Locate the cell with the specified text and output its [X, Y] center coordinate. 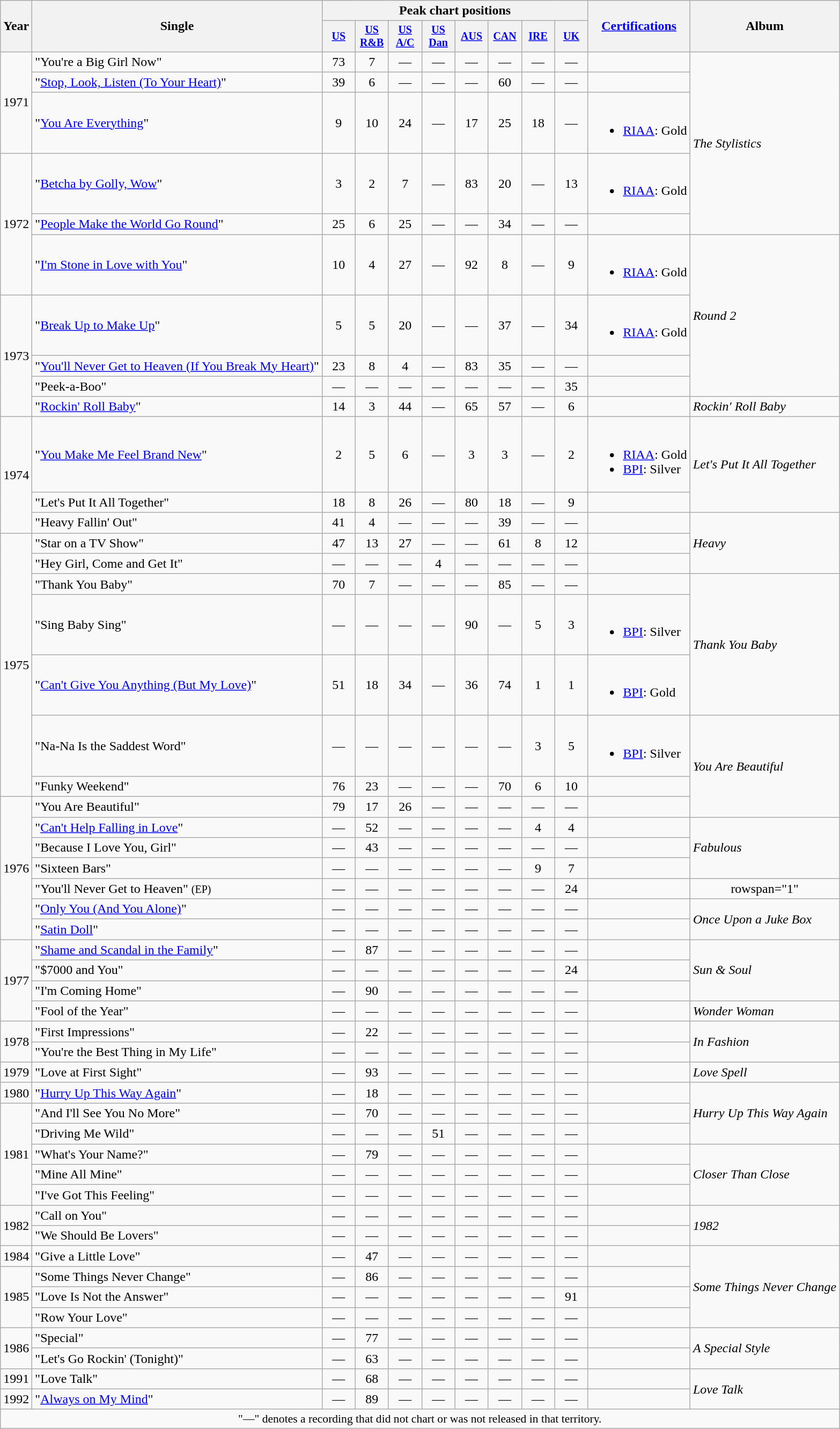
"Star on a TV Show" [177, 543]
Round 2 [764, 316]
77 [372, 1338]
"Give a Little Love" [177, 1256]
"Thank You Baby" [177, 584]
Rockin' Roll Baby [764, 407]
"Driving Me Wild" [177, 1134]
rowspan="1" [764, 889]
"Rockin' Roll Baby" [177, 407]
"Fool of the Year" [177, 1011]
Fabulous [764, 848]
1975 [16, 664]
14 [338, 407]
1986 [16, 1348]
65 [471, 407]
Heavy [764, 543]
"We Should Be Lovers" [177, 1236]
"Love at First Sight" [177, 1072]
36 [471, 685]
RIAA: GoldBPI: Silver [639, 455]
93 [372, 1072]
A Special Style [764, 1348]
IRE [538, 36]
"—" denotes a recording that did not chart or was not released in that territory. [420, 1419]
Single [177, 26]
57 [505, 407]
"Betcha by Golly, Wow" [177, 184]
1984 [16, 1256]
"Call on You" [177, 1215]
63 [372, 1358]
87 [372, 950]
"I'm Stone in Love with You" [177, 265]
1980 [16, 1093]
Year [16, 26]
"Can't Give You Anything (But My Love)" [177, 685]
52 [372, 827]
"You Make Me Feel Brand New" [177, 455]
1981 [16, 1154]
UK [571, 36]
74 [505, 685]
"Can't Help Falling in Love" [177, 827]
1979 [16, 1072]
Love Spell [764, 1072]
1972 [16, 224]
60 [505, 82]
91 [571, 1297]
"You'll Never Get to Heaven" (EP) [177, 889]
"Love Is Not the Answer" [177, 1297]
"Let's Put It All Together" [177, 502]
"People Make the World Go Round" [177, 224]
1991 [16, 1379]
"Hurry Up This Way Again" [177, 1093]
You Are Beautiful [764, 766]
Thank You Baby [764, 644]
"Love Talk" [177, 1379]
22 [372, 1031]
1976 [16, 868]
"You Are Everything" [177, 122]
"Stop, Look, Listen (To Your Heart)" [177, 82]
In Fashion [764, 1042]
"Shame and Scandal in the Family" [177, 950]
Closer Than Close [764, 1175]
"I've Got This Feeling" [177, 1195]
"Break Up to Make Up" [177, 325]
73 [338, 62]
"Hey Girl, Come and Get It" [177, 563]
89 [372, 1399]
Hurry Up This Way Again [764, 1113]
USA/C [405, 36]
"Na-Na Is the Saddest Word" [177, 746]
"You're the Best Thing in My Life" [177, 1052]
The Stylistics [764, 143]
"Row Your Love" [177, 1317]
"Satin Doll" [177, 929]
41 [338, 523]
Album [764, 26]
US [338, 36]
43 [372, 848]
"Peek-a-Boo" [177, 386]
80 [471, 502]
"Because I Love You, Girl" [177, 848]
1973 [16, 356]
"Let's Go Rockin' (Tonight)" [177, 1358]
"I'm Coming Home" [177, 991]
37 [505, 325]
61 [505, 543]
"Always on My Mind" [177, 1399]
85 [505, 584]
CAN [505, 36]
86 [372, 1277]
"You're a Big Girl Now" [177, 62]
68 [372, 1379]
Sun & Soul [764, 970]
92 [471, 265]
BPI: Gold [639, 685]
USDan [438, 36]
AUS [471, 36]
Let's Put It All Together [764, 465]
"Heavy Fallin' Out" [177, 523]
"Only You (And You Alone)" [177, 909]
Some Things Never Change [764, 1287]
"$7000 and You" [177, 970]
1978 [16, 1042]
"Special" [177, 1338]
"What's Your Name?" [177, 1154]
"Mine All Mine" [177, 1175]
Love Talk [764, 1389]
"Some Things Never Change" [177, 1277]
1974 [16, 475]
"And I'll See You No More" [177, 1113]
"You Are Beautiful" [177, 807]
1977 [16, 980]
"Sixteen Bars" [177, 868]
1992 [16, 1399]
"Sing Baby Sing" [177, 625]
USR&B [372, 36]
12 [571, 543]
44 [405, 407]
Wonder Woman [764, 1011]
"You'll Never Get to Heaven (If You Break My Heart)" [177, 366]
"Funky Weekend" [177, 786]
Certifications [639, 26]
"First Impressions" [177, 1031]
1971 [16, 102]
Peak chart positions [455, 11]
76 [338, 786]
Once Upon a Juke Box [764, 919]
1985 [16, 1297]
